Determine the (X, Y) coordinate at the center of the cell enclosing the given text.  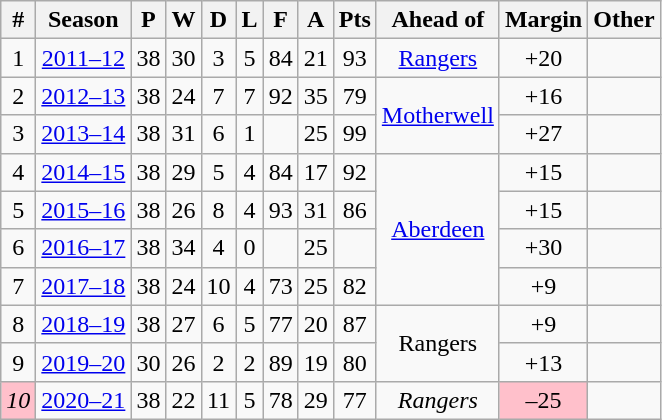
87 (354, 324)
Season (84, 20)
–25 (543, 400)
A (316, 20)
Ahead of (438, 20)
78 (280, 400)
2019–20 (84, 362)
+16 (543, 96)
27 (184, 324)
80 (354, 362)
17 (316, 172)
34 (184, 248)
Aberdeen (438, 229)
Other (624, 20)
73 (280, 286)
+20 (543, 58)
Margin (543, 20)
89 (280, 362)
20 (316, 324)
2016–17 (84, 248)
35 (316, 96)
21 (316, 58)
22 (184, 400)
19 (316, 362)
Motherwell (438, 115)
F (280, 20)
Pts (354, 20)
W (184, 20)
+27 (543, 134)
D (218, 20)
86 (354, 210)
82 (354, 286)
2015–16 (84, 210)
2017–18 (84, 286)
2012–13 (84, 96)
99 (354, 134)
P (148, 20)
2018–19 (84, 324)
2014–15 (84, 172)
9 (18, 362)
2020–21 (84, 400)
79 (354, 96)
11 (218, 400)
+30 (543, 248)
2013–14 (84, 134)
+13 (543, 362)
2011–12 (84, 58)
L (250, 20)
0 (250, 248)
# (18, 20)
